Locate the cell with the specified text and output its (x, y) center coordinate. 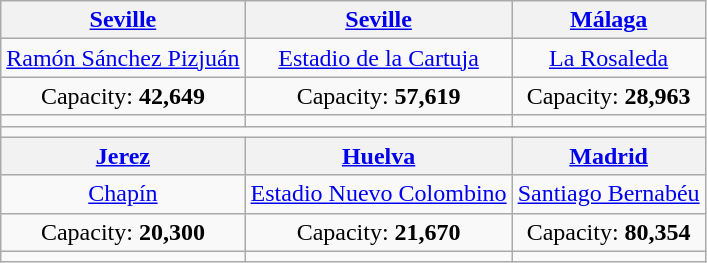
Capacity: 20,300 (123, 232)
Chapín (123, 194)
Estadio Nuevo Colombino (378, 194)
Jerez (123, 156)
Capacity: 42,649 (123, 96)
Huelva (378, 156)
Capacity: 21,670 (378, 232)
Ramón Sánchez Pizjuán (123, 58)
La Rosaleda (608, 58)
Madrid (608, 156)
Estadio de la Cartuja (378, 58)
Málaga (608, 20)
Capacity: 57,619 (378, 96)
Capacity: 80,354 (608, 232)
Capacity: 28,963 (608, 96)
Santiago Bernabéu (608, 194)
